Pinpoint the cell where the given text exists, returning its [X, Y] midpoint coordinate. 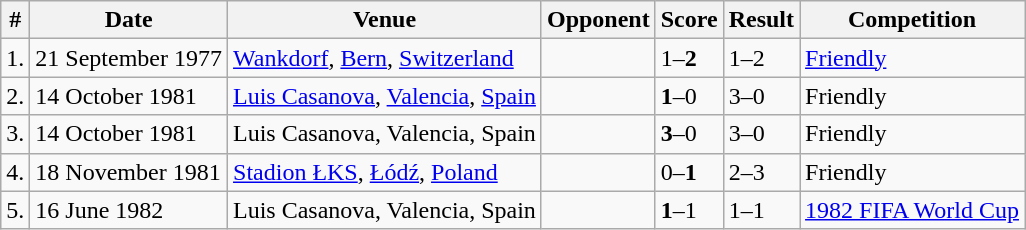
16 June 1982 [129, 210]
2. [16, 96]
1. [16, 58]
Opponent [598, 20]
1–0 [689, 96]
# [16, 20]
Competition [912, 20]
Score [689, 20]
0–1 [689, 172]
Wankdorf, Bern, Switzerland [385, 58]
18 November 1981 [129, 172]
21 September 1977 [129, 58]
4. [16, 172]
2–3 [761, 172]
5. [16, 210]
Result [761, 20]
Venue [385, 20]
3. [16, 134]
1982 FIFA World Cup [912, 210]
Date [129, 20]
Stadion ŁKS, Łódź, Poland [385, 172]
